Output the [x, y] coordinate of the center of the cell containing the given text.  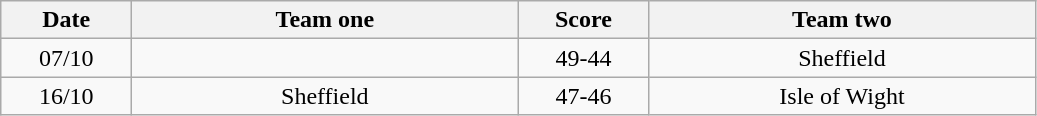
Team two [842, 20]
Isle of Wight [842, 96]
Team one [325, 20]
16/10 [66, 96]
47-46 [584, 96]
07/10 [66, 58]
49-44 [584, 58]
Score [584, 20]
Date [66, 20]
